Identify which cell holds the provided text, then report its [x, y] central coordinate. 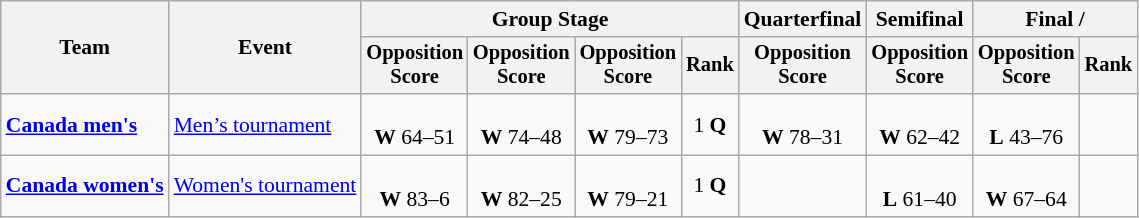
W 78–31 [803, 124]
W 79–73 [628, 124]
Quarterfinal [803, 19]
Group Stage [550, 19]
Semifinal [920, 19]
Final / [1055, 19]
W 64–51 [414, 124]
Team [85, 48]
Women's tournament [266, 186]
W 62–42 [920, 124]
Canada men's [85, 124]
W 82–25 [522, 186]
L 43–76 [1026, 124]
Men’s tournament [266, 124]
W 79–21 [628, 186]
W 83–6 [414, 186]
Canada women's [85, 186]
Event [266, 48]
L 61–40 [920, 186]
W 67–64 [1026, 186]
W 74–48 [522, 124]
